Provide the [X, Y] coordinate of the cell's center where the given text is located.  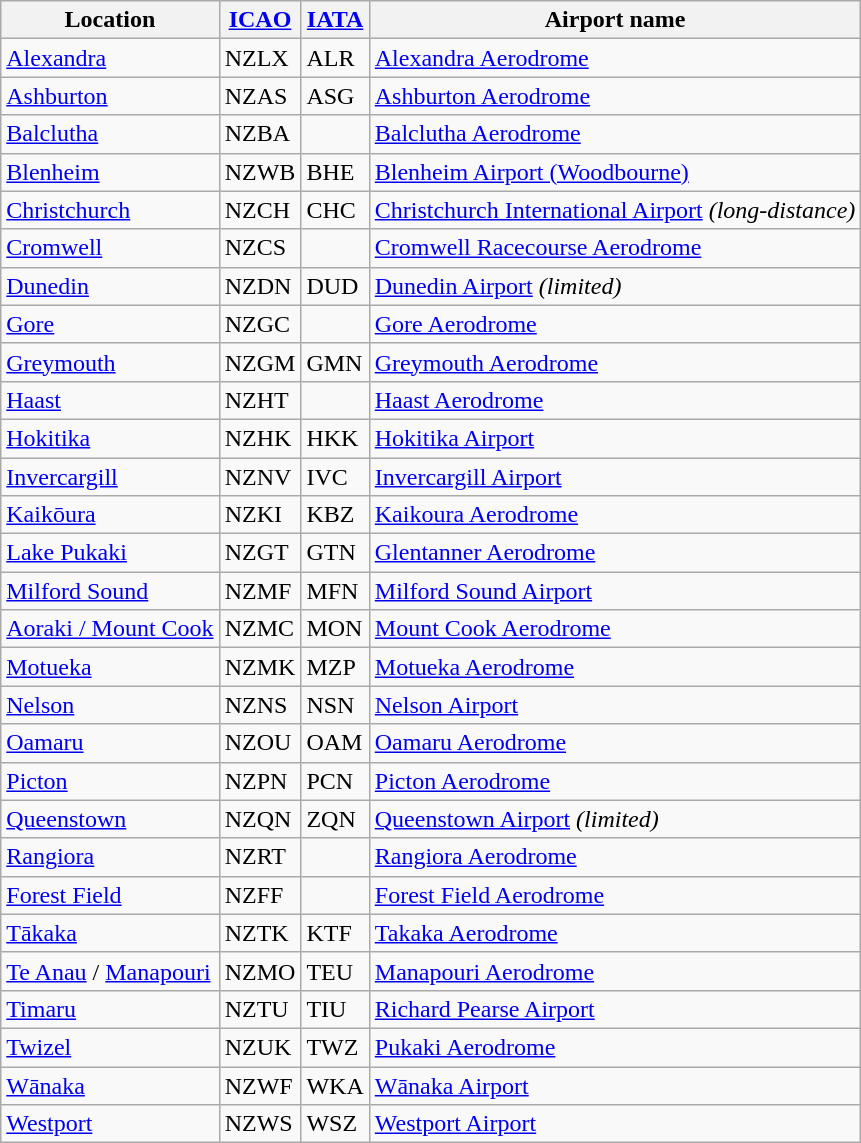
NZRT [260, 857]
Gore [110, 324]
NZPN [260, 781]
GTN [335, 553]
NZAS [260, 96]
Kaikoura Aerodrome [615, 515]
KBZ [335, 515]
Balclutha [110, 134]
NZGT [260, 553]
Te Anau / Manapouri [110, 971]
Twizel [110, 1047]
GMN [335, 362]
Motueka Aerodrome [615, 667]
MON [335, 629]
CHC [335, 210]
Nelson Airport [615, 705]
HKK [335, 438]
Milford Sound [110, 591]
Blenheim Airport (Woodbourne) [615, 172]
NZCH [260, 210]
TWZ [335, 1047]
Haast Aerodrome [615, 400]
Ashburton Aerodrome [615, 96]
NZWF [260, 1085]
NZMK [260, 667]
NZDN [260, 286]
Forest Field [110, 895]
Motueka [110, 667]
NZTU [260, 1009]
NZKI [260, 515]
Picton Aerodrome [615, 781]
Glentanner Aerodrome [615, 553]
NZBA [260, 134]
Westport Airport [615, 1124]
Pukaki Aerodrome [615, 1047]
PCN [335, 781]
Ashburton [110, 96]
NZWB [260, 172]
BHE [335, 172]
Takaka Aerodrome [615, 933]
Queenstown Airport (limited) [615, 819]
Hokitika [110, 438]
Wānaka Airport [615, 1085]
Greymouth [110, 362]
Oamaru Aerodrome [615, 743]
Wānaka [110, 1085]
ASG [335, 96]
TIU [335, 1009]
TEU [335, 971]
NZQN [260, 819]
NZGM [260, 362]
ALR [335, 58]
Kaikōura [110, 515]
NZMF [260, 591]
Forest Field Aerodrome [615, 895]
Timaru [110, 1009]
Mount Cook Aerodrome [615, 629]
Westport [110, 1124]
Aoraki / Mount Cook [110, 629]
MZP [335, 667]
ZQN [335, 819]
Rangiora [110, 857]
Richard Pearse Airport [615, 1009]
NZTK [260, 933]
Dunedin [110, 286]
Alexandra [110, 58]
NZLX [260, 58]
Oamaru [110, 743]
Manapouri Aerodrome [615, 971]
NZNV [260, 477]
Greymouth Aerodrome [615, 362]
NZWS [260, 1124]
WSZ [335, 1124]
Dunedin Airport (limited) [615, 286]
Picton [110, 781]
IVC [335, 477]
Balclutha Aerodrome [615, 134]
NZNS [260, 705]
Alexandra Aerodrome [615, 58]
DUD [335, 286]
Milford Sound Airport [615, 591]
Cromwell [110, 248]
Invercargill [110, 477]
Tākaka [110, 933]
NZUK [260, 1047]
Airport name [615, 20]
NZHT [260, 400]
NZOU [260, 743]
IATA [335, 20]
NZFF [260, 895]
Hokitika Airport [615, 438]
Haast [110, 400]
Cromwell Racecourse Aerodrome [615, 248]
NZHK [260, 438]
NZMO [260, 971]
MFN [335, 591]
NZCS [260, 248]
ICAO [260, 20]
NZMC [260, 629]
KTF [335, 933]
Queenstown [110, 819]
Blenheim [110, 172]
Christchurch [110, 210]
Location [110, 20]
NSN [335, 705]
NZGC [260, 324]
Rangiora Aerodrome [615, 857]
Gore Aerodrome [615, 324]
OAM [335, 743]
WKA [335, 1085]
Invercargill Airport [615, 477]
Nelson [110, 705]
Christchurch International Airport (long-distance) [615, 210]
Lake Pukaki [110, 553]
